Return [X, Y] of the center of cell containing provided text 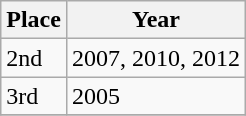
2005 [156, 96]
3rd [34, 96]
2nd [34, 58]
2007, 2010, 2012 [156, 58]
Year [156, 20]
Place [34, 20]
